Capture the cell that displays the provided text and extract its [x, y] central coordinate. 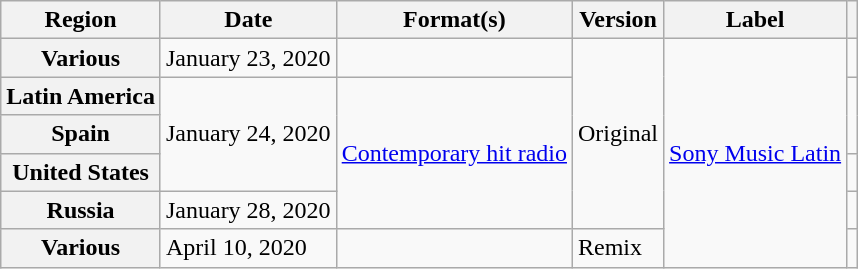
United States [81, 172]
January 28, 2020 [248, 210]
Version [618, 20]
Format(s) [454, 20]
January 23, 2020 [248, 58]
Sony Music Latin [756, 153]
Contemporary hit radio [454, 153]
Label [756, 20]
Latin America [81, 96]
Spain [81, 134]
Region [81, 20]
January 24, 2020 [248, 134]
Date [248, 20]
April 10, 2020 [248, 248]
Russia [81, 210]
Remix [618, 248]
Original [618, 134]
